From the cell containing the given text, extract its center point as (X, Y) coordinate. 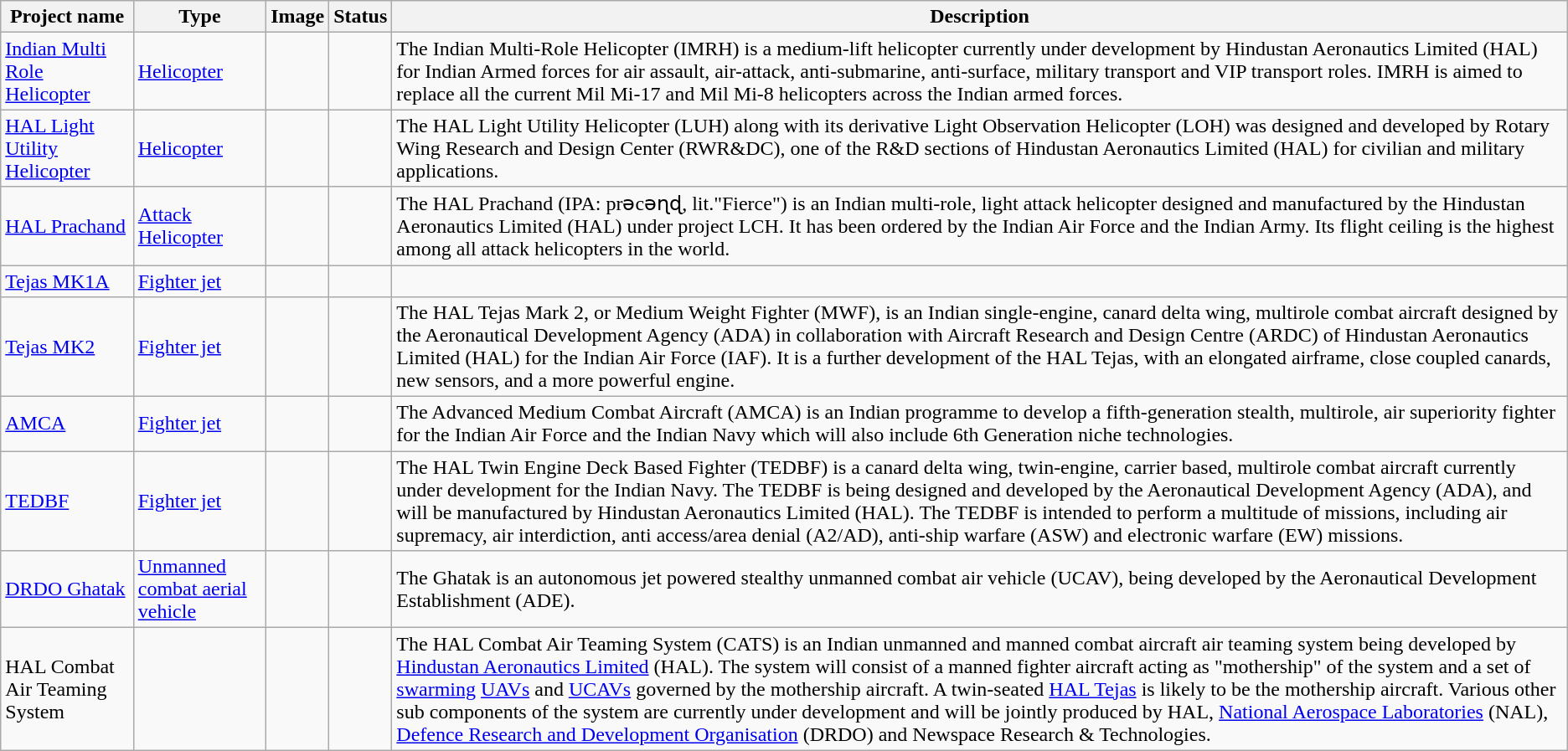
Tejas MK1A (67, 280)
DRDO Ghatak (67, 589)
Attack Helicopter (199, 226)
HAL Light Utility Helicopter (67, 148)
Image (298, 17)
HAL Combat Air Teaming System (67, 689)
TEDBF (67, 501)
Description (980, 17)
HAL Prachand (67, 226)
Unmanned combat aerial vehicle (199, 589)
Indian Multi Role Helicopter (67, 71)
AMCA (67, 424)
Type (199, 17)
Status (360, 17)
Tejas MK2 (67, 347)
Project name (67, 17)
